Identify which cell holds the provided text, then report its (x, y) central coordinate. 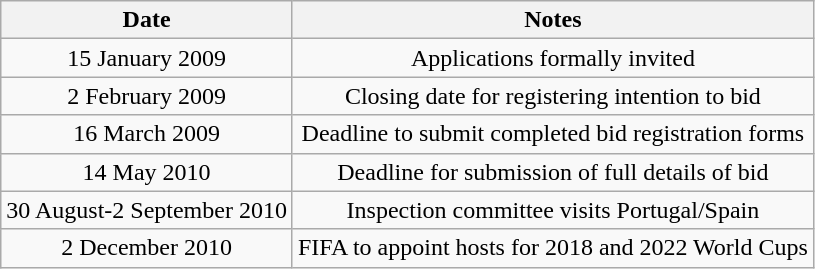
2 February 2009 (147, 96)
14 May 2010 (147, 172)
30 August-2 September 2010 (147, 210)
Date (147, 20)
Closing date for registering intention to bid (552, 96)
FIFA to appoint hosts for 2018 and 2022 World Cups (552, 248)
Applications formally invited (552, 58)
Inspection committee visits Portugal/Spain (552, 210)
Deadline for submission of full details of bid (552, 172)
15 January 2009 (147, 58)
Notes (552, 20)
2 December 2010 (147, 248)
16 March 2009 (147, 134)
Deadline to submit completed bid registration forms (552, 134)
